Locate the cell with the specified text and output its [x, y] center coordinate. 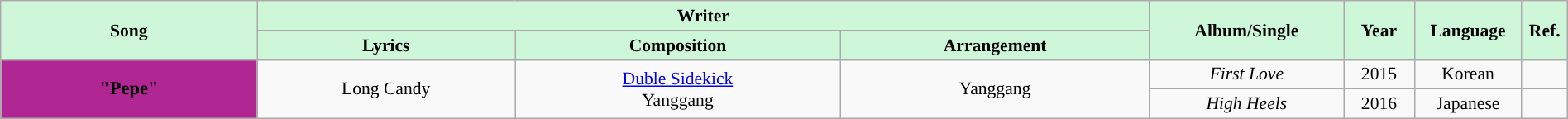
"Pepe" [129, 89]
Duble Sidekick Yanggang [677, 89]
Year [1379, 30]
2016 [1379, 104]
Song [129, 30]
Composition [677, 45]
Language [1468, 30]
First Love [1247, 74]
Japanese [1468, 104]
Album/Single [1247, 30]
2015 [1379, 74]
Korean [1468, 74]
Long Candy [386, 89]
Arrangement [994, 45]
Ref. [1545, 30]
High Heels [1247, 104]
Yanggang [994, 89]
Writer [703, 16]
Lyrics [386, 45]
